Provide the [x, y] coordinate of the cell's center where the given text is located.  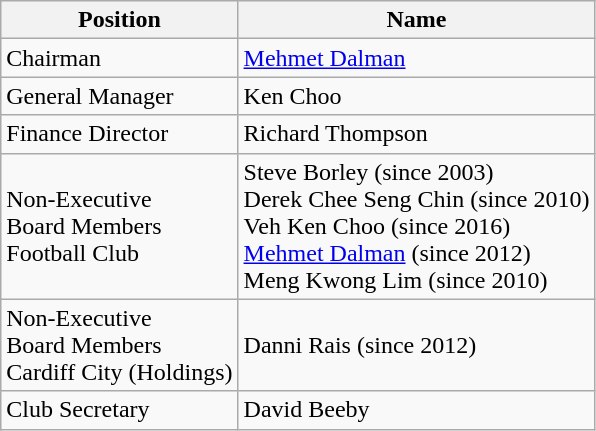
Position [120, 20]
Steve Borley (since 2003) Derek Chee Seng Chin (since 2010) Veh Ken Choo (since 2016) Mehmet Dalman (since 2012) Meng Kwong Lim (since 2010) [416, 226]
General Manager [120, 96]
Richard Thompson [416, 134]
David Beeby [416, 410]
Chairman [120, 58]
Danni Rais (since 2012) [416, 345]
Non-ExecutiveBoard MembersFootball Club [120, 226]
Club Secretary [120, 410]
Mehmet Dalman [416, 58]
Finance Director [120, 134]
Non-ExecutiveBoard MembersCardiff City (Holdings) [120, 345]
Ken Choo [416, 96]
Name [416, 20]
